Return [x, y] of the center of cell containing provided text 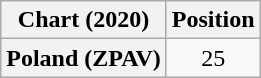
Chart (2020) [84, 20]
25 [213, 58]
Poland (ZPAV) [84, 58]
Position [213, 20]
